Locate the cell with the specified text and output its (X, Y) center coordinate. 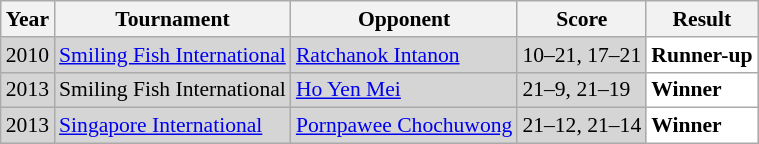
10–21, 17–21 (582, 55)
Ho Yen Mei (404, 90)
Score (582, 19)
21–12, 21–14 (582, 126)
21–9, 21–19 (582, 90)
Ratchanok Intanon (404, 55)
Pornpawee Chochuwong (404, 126)
Singapore International (172, 126)
Tournament (172, 19)
Opponent (404, 19)
Runner-up (702, 55)
Result (702, 19)
Year (28, 19)
2010 (28, 55)
